Scan for the cell matching the given text and deliver its (x, y) coordinate at center. 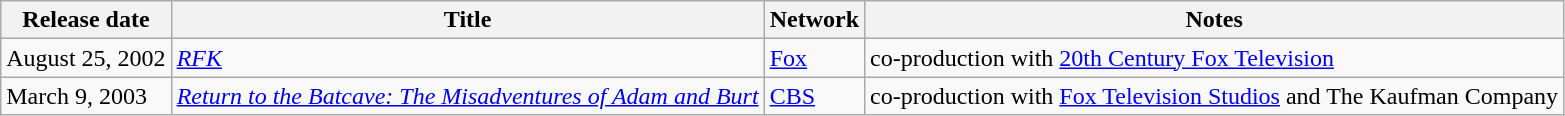
Release date (86, 20)
co-production with 20th Century Fox Television (1214, 58)
Return to the Batcave: The Misadventures of Adam and Burt (468, 96)
August 25, 2002 (86, 58)
RFK (468, 58)
CBS (814, 96)
Title (468, 20)
Notes (1214, 20)
Fox (814, 58)
March 9, 2003 (86, 96)
Network (814, 20)
co-production with Fox Television Studios and The Kaufman Company (1214, 96)
